Provide the [X, Y] coordinate of the cell's center where the given text is located.  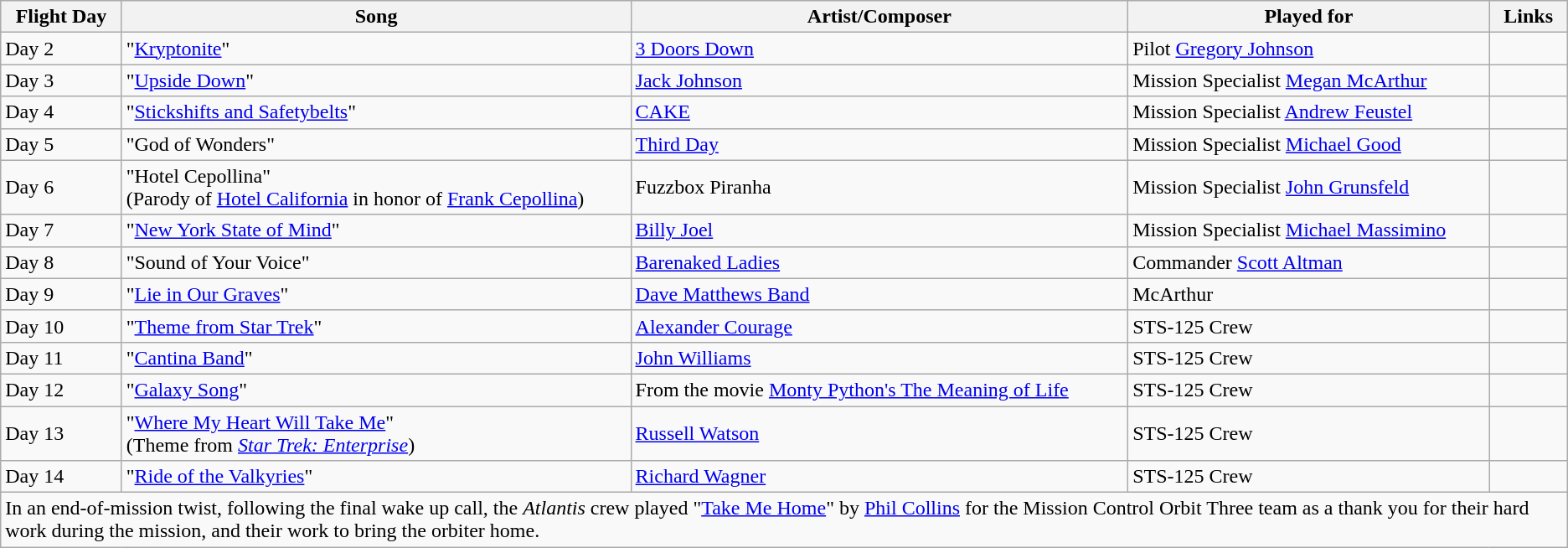
Dave Matthews Band [879, 294]
Day 6 [61, 188]
McArthur [1309, 294]
Played for [1309, 17]
Mission Specialist Michael Massimino [1309, 230]
Richard Wagner [879, 477]
CAKE [879, 112]
Alexander Courage [879, 326]
Day 3 [61, 80]
From the movie Monty Python's The Meaning of Life [879, 390]
Mission Specialist Andrew Feustel [1309, 112]
3 Doors Down [879, 49]
Billy Joel [879, 230]
Day 8 [61, 262]
"Galaxy Song" [376, 390]
Song [376, 17]
"Upside Down" [376, 80]
Day 2 [61, 49]
Pilot Gregory Johnson [1309, 49]
Day 5 [61, 144]
"Where My Heart Will Take Me" (Theme from Star Trek: Enterprise) [376, 432]
Day 12 [61, 390]
Day 7 [61, 230]
Day 11 [61, 358]
"Sound of Your Voice" [376, 262]
Commander Scott Altman [1309, 262]
Jack Johnson [879, 80]
Flight Day [61, 17]
Day 4 [61, 112]
Links [1528, 17]
Day 9 [61, 294]
"Hotel Cepollina" (Parody of Hotel California in honor of Frank Cepollina) [376, 188]
"Stickshifts and Safetybelts" [376, 112]
Mission Specialist John Grunsfeld [1309, 188]
John Williams [879, 358]
Day 13 [61, 432]
Russell Watson [879, 432]
Mission Specialist Michael Good [1309, 144]
"Kryptonite" [376, 49]
Fuzzbox Piranha [879, 188]
"God of Wonders" [376, 144]
"Ride of the Valkyries" [376, 477]
Day 14 [61, 477]
"Cantina Band" [376, 358]
Day 10 [61, 326]
Mission Specialist Megan McArthur [1309, 80]
"Lie in Our Graves" [376, 294]
"New York State of Mind" [376, 230]
Barenaked Ladies [879, 262]
"Theme from Star Trek" [376, 326]
Third Day [879, 144]
Artist/Composer [879, 17]
